Scan for the cell matching the given text and deliver its (x, y) coordinate at center. 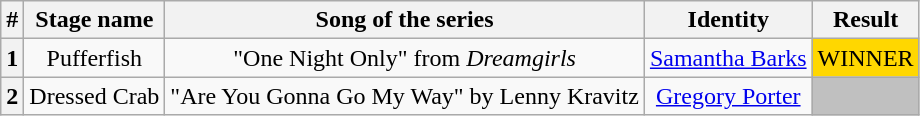
"One Night Only" from Dreamgirls (405, 58)
Song of the series (405, 20)
Identity (728, 20)
Samantha Barks (728, 58)
# (12, 20)
"Are You Gonna Go My Way" by Lenny Kravitz (405, 96)
Result (866, 20)
Gregory Porter (728, 96)
2 (12, 96)
1 (12, 58)
Pufferfish (94, 58)
WINNER (866, 58)
Dressed Crab (94, 96)
Stage name (94, 20)
